Capture the cell that displays the provided text and extract its (X, Y) central coordinate. 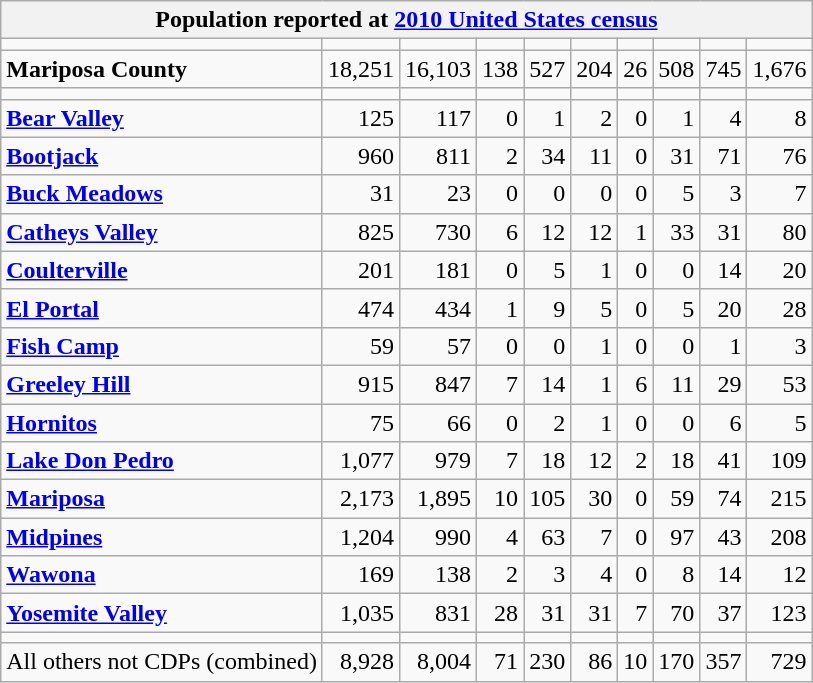
1,077 (360, 461)
Bootjack (162, 156)
57 (438, 346)
169 (360, 575)
990 (438, 537)
Yosemite Valley (162, 613)
745 (724, 69)
Bear Valley (162, 118)
434 (438, 308)
204 (594, 69)
16,103 (438, 69)
Lake Don Pedro (162, 461)
Midpines (162, 537)
76 (780, 156)
37 (724, 613)
960 (360, 156)
105 (548, 499)
Wawona (162, 575)
508 (676, 69)
63 (548, 537)
33 (676, 232)
825 (360, 232)
123 (780, 613)
811 (438, 156)
41 (724, 461)
El Portal (162, 308)
Coulterville (162, 270)
170 (676, 662)
80 (780, 232)
979 (438, 461)
53 (780, 384)
97 (676, 537)
70 (676, 613)
831 (438, 613)
357 (724, 662)
Greeley Hill (162, 384)
30 (594, 499)
215 (780, 499)
Buck Meadows (162, 194)
All others not CDPs (combined) (162, 662)
34 (548, 156)
915 (360, 384)
Mariposa (162, 499)
8,004 (438, 662)
109 (780, 461)
474 (360, 308)
75 (360, 423)
1,035 (360, 613)
1,676 (780, 69)
9 (548, 308)
730 (438, 232)
208 (780, 537)
18,251 (360, 69)
Catheys Valley (162, 232)
1,895 (438, 499)
Mariposa County (162, 69)
Fish Camp (162, 346)
201 (360, 270)
Population reported at 2010 United States census (406, 20)
2,173 (360, 499)
8,928 (360, 662)
43 (724, 537)
66 (438, 423)
527 (548, 69)
74 (724, 499)
729 (780, 662)
847 (438, 384)
Hornitos (162, 423)
181 (438, 270)
117 (438, 118)
86 (594, 662)
29 (724, 384)
230 (548, 662)
23 (438, 194)
26 (636, 69)
1,204 (360, 537)
125 (360, 118)
